Search for the cell housing the specified text and yield its (x, y) center coordinate. 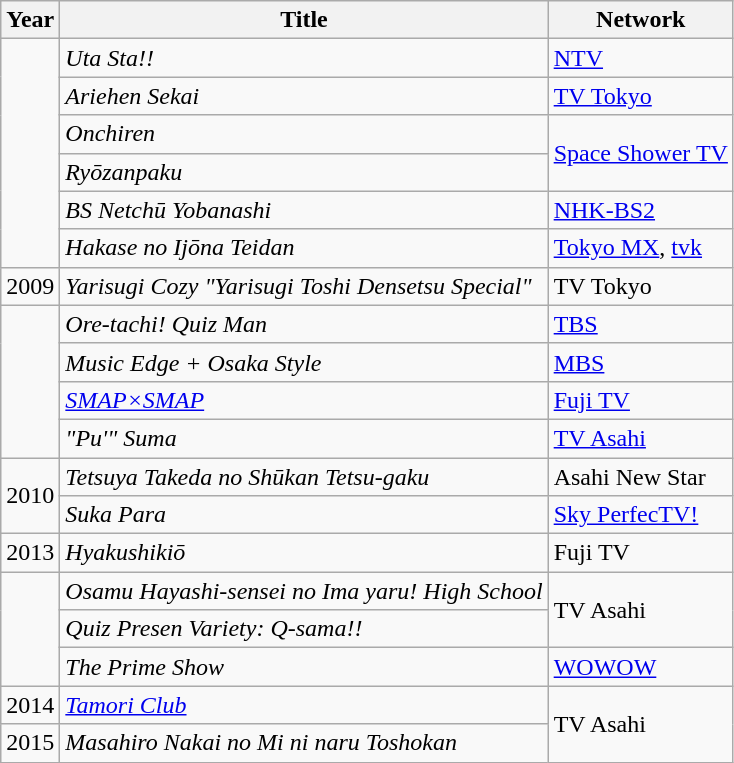
Network (640, 20)
The Prime Show (304, 667)
NTV (640, 58)
MBS (640, 362)
2009 (30, 286)
2013 (30, 553)
2014 (30, 705)
NHK-BS2 (640, 210)
Hakase no Ijōna Teidan (304, 248)
Year (30, 20)
WOWOW (640, 667)
Hyakushikiō (304, 553)
Sky PerfecTV! (640, 515)
Tetsuya Takeda no Shūkan Tetsu-gaku (304, 477)
BS Netchū Yobanashi (304, 210)
Asahi New Star (640, 477)
"Pu'" Suma (304, 438)
TBS (640, 324)
SMAP×SMAP (304, 400)
Uta Sta!! (304, 58)
2015 (30, 743)
Tamori Club (304, 705)
Space Shower TV (640, 153)
Quiz Presen Variety: Q-sama!! (304, 629)
Osamu Hayashi-sensei no Ima yaru! High School (304, 591)
Suka Para (304, 515)
Tokyo MX, tvk (640, 248)
Ryōzanpaku (304, 172)
2010 (30, 496)
Title (304, 20)
Ore-tachi! Quiz Man (304, 324)
Music Edge + Osaka Style (304, 362)
Onchiren (304, 134)
Yarisugi Cozy "Yarisugi Toshi Densetsu Special" (304, 286)
Masahiro Nakai no Mi ni naru Toshokan (304, 743)
Ariehen Sekai (304, 96)
